Identify which cell holds the provided text, then report its [x, y] central coordinate. 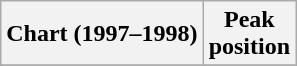
Peakposition [249, 34]
Chart (1997–1998) [102, 34]
